Search for the cell housing the specified text and yield its [x, y] center coordinate. 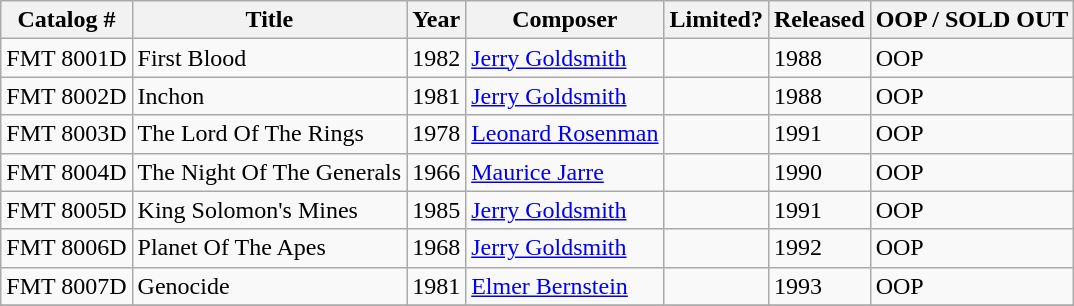
Maurice Jarre [565, 172]
FMT 8007D [66, 286]
FMT 8004D [66, 172]
1968 [436, 248]
Catalog # [66, 20]
Year [436, 20]
King Solomon's Mines [270, 210]
Elmer Bernstein [565, 286]
Released [819, 20]
FMT 8001D [66, 58]
Composer [565, 20]
1992 [819, 248]
Planet Of The Apes [270, 248]
1990 [819, 172]
1978 [436, 134]
1993 [819, 286]
1966 [436, 172]
The Lord Of The Rings [270, 134]
The Night Of The Generals [270, 172]
FMT 8003D [66, 134]
FMT 8002D [66, 96]
FMT 8005D [66, 210]
Genocide [270, 286]
Leonard Rosenman [565, 134]
First Blood [270, 58]
OOP / SOLD OUT [972, 20]
1985 [436, 210]
FMT 8006D [66, 248]
1982 [436, 58]
Title [270, 20]
Inchon [270, 96]
Limited? [716, 20]
